From the cell containing the given text, extract its center point as (X, Y) coordinate. 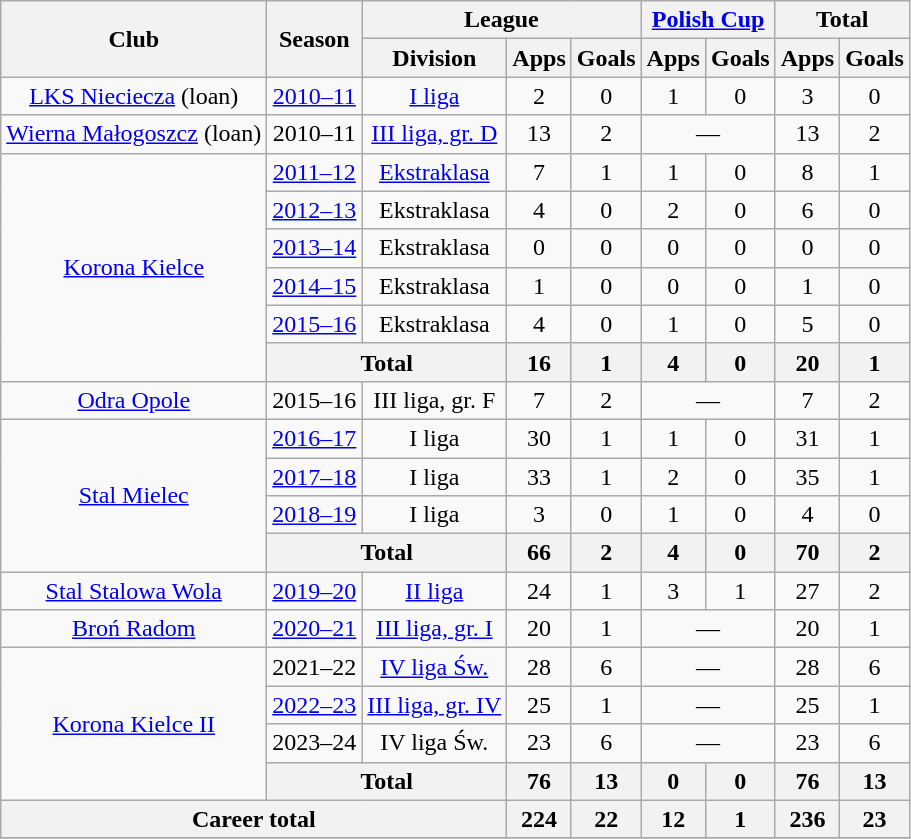
Division (434, 58)
8 (807, 172)
Korona Kielce (134, 267)
Season (314, 39)
2012–13 (314, 210)
70 (807, 553)
II liga (434, 591)
2021–22 (314, 667)
Club (134, 39)
27 (807, 591)
2013–14 (314, 248)
Korona Kielce II (134, 724)
Stal Mielec (134, 495)
2022–23 (314, 705)
31 (807, 438)
5 (807, 324)
III liga, gr. F (434, 400)
LKS Nieciecza (loan) (134, 96)
2019–20 (314, 591)
2017–18 (314, 477)
2016–17 (314, 438)
Wierna Małogoszcz (loan) (134, 134)
12 (673, 819)
III liga, gr. IV (434, 705)
Stal Stalowa Wola (134, 591)
III liga, gr. D (434, 134)
22 (606, 819)
236 (807, 819)
League (502, 20)
16 (539, 362)
66 (539, 553)
Broń Radom (134, 629)
24 (539, 591)
33 (539, 477)
2020–21 (314, 629)
2014–15 (314, 286)
30 (539, 438)
Polish Cup (708, 20)
35 (807, 477)
Odra Opole (134, 400)
III liga, gr. I (434, 629)
2023–24 (314, 743)
224 (539, 819)
2011–12 (314, 172)
2018–19 (314, 515)
Career total (254, 819)
